For the text-containing cell, return its midpoint in [X, Y] coordinate format. 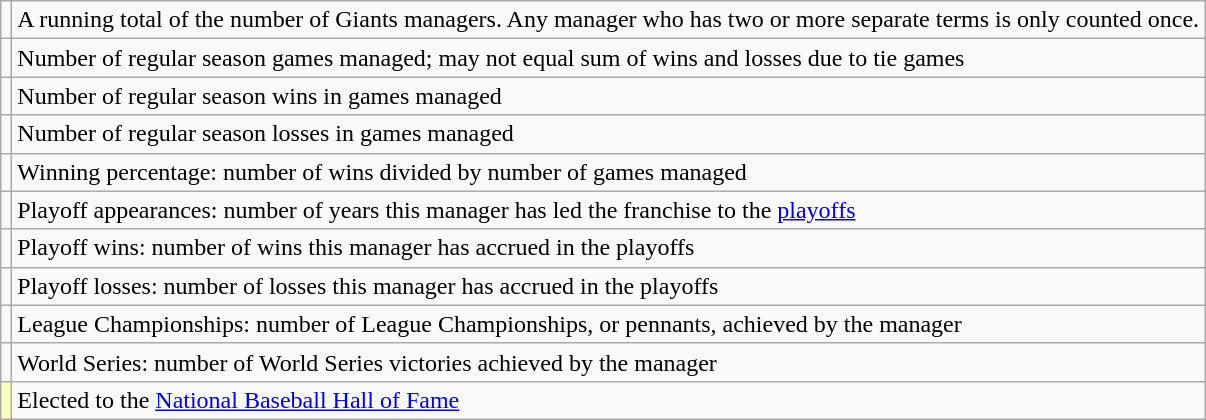
Number of regular season losses in games managed [608, 134]
Playoff losses: number of losses this manager has accrued in the playoffs [608, 286]
A running total of the number of Giants managers. Any manager who has two or more separate terms is only counted once. [608, 20]
Elected to the National Baseball Hall of Fame [608, 400]
Playoff wins: number of wins this manager has accrued in the playoffs [608, 248]
Number of regular season wins in games managed [608, 96]
Number of regular season games managed; may not equal sum of wins and losses due to tie games [608, 58]
Playoff appearances: number of years this manager has led the franchise to the playoffs [608, 210]
World Series: number of World Series victories achieved by the manager [608, 362]
League Championships: number of League Championships, or pennants, achieved by the manager [608, 324]
Winning percentage: number of wins divided by number of games managed [608, 172]
